Extract the [X, Y] coordinate from the center of the cell holding the provided text.  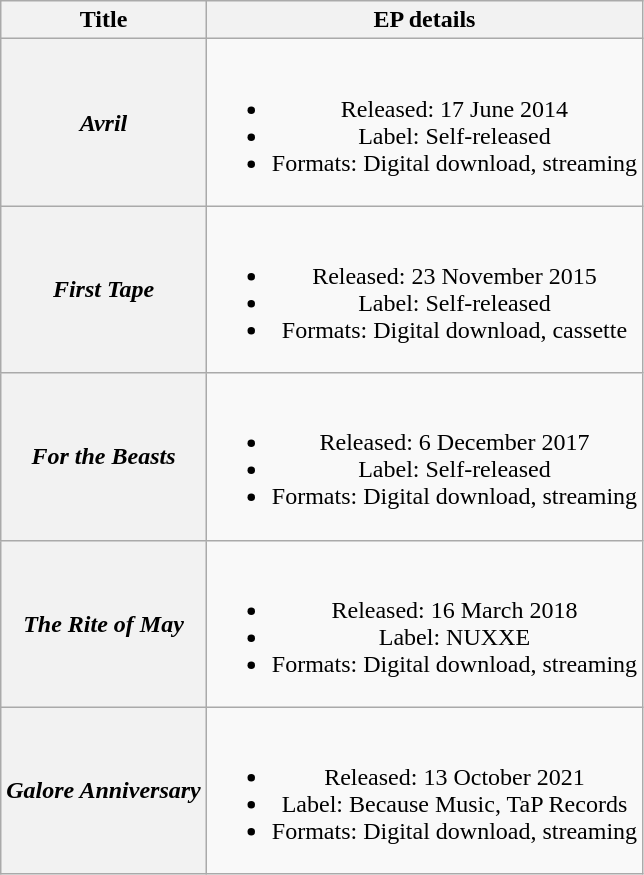
Released: 17 June 2014Label: Self-releasedFormats: Digital download, streaming [424, 122]
Released: 6 December 2017Label: Self-releasedFormats: Digital download, streaming [424, 456]
Galore Anniversary [104, 790]
Avril [104, 122]
Released: 16 March 2018Label: NUXXEFormats: Digital download, streaming [424, 624]
Released: 23 November 2015Label: Self-releasedFormats: Digital download, cassette [424, 290]
For the Beasts [104, 456]
Released: 13 October 2021Label: Because Music, TaP RecordsFormats: Digital download, streaming [424, 790]
EP details [424, 20]
The Rite of May [104, 624]
Title [104, 20]
First Tape [104, 290]
